Extract the (X, Y) coordinate from the center of the cell holding the provided text.  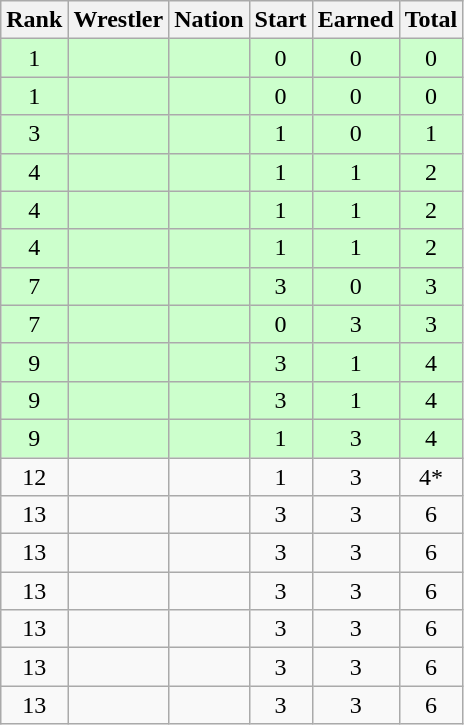
Earned (356, 20)
Nation (209, 20)
Start (280, 20)
12 (34, 477)
Rank (34, 20)
4* (431, 477)
Total (431, 20)
Wrestler (118, 20)
